Output the [x, y] coordinate of the center of the cell containing the given text.  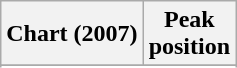
Chart (2007) [72, 34]
Peakposition [189, 34]
